Provide the [X, Y] coordinate of the cell's center where the given text is located.  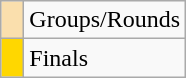
Finals [105, 58]
Groups/Rounds [105, 20]
